Pinpoint the cell where the given text exists, returning its (X, Y) midpoint coordinate. 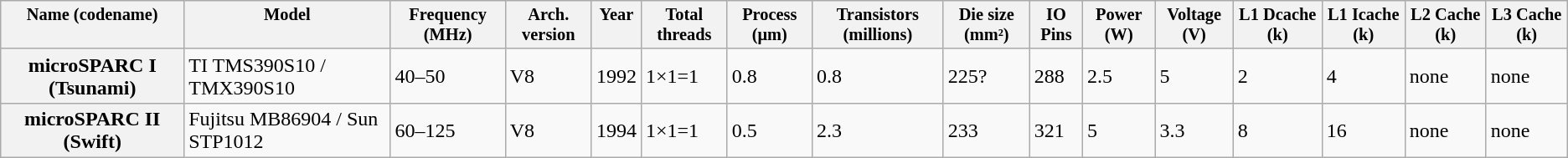
Process (μm) (769, 25)
Total threads (683, 25)
Arch. version (548, 25)
3.3 (1194, 130)
16 (1364, 130)
Frequency (MHz) (447, 25)
1994 (616, 130)
225? (987, 75)
Transistors (millions) (878, 25)
TI TMS390S10 / TMX390S10 (287, 75)
IO Pins (1055, 25)
2 (1277, 75)
Name (codename) (92, 25)
Die size (mm²) (987, 25)
L2 Cache (k) (1446, 25)
1992 (616, 75)
40–50 (447, 75)
Power (W) (1119, 25)
2.5 (1119, 75)
Fujitsu MB86904 / Sun STP1012 (287, 130)
0.5 (769, 130)
microSPARC I (Tsunami) (92, 75)
60–125 (447, 130)
L1 Dcache (k) (1277, 25)
Year (616, 25)
288 (1055, 75)
L1 Icache (k) (1364, 25)
Model (287, 25)
microSPARC II (Swift) (92, 130)
4 (1364, 75)
2.3 (878, 130)
233 (987, 130)
8 (1277, 130)
L3 Cache (k) (1526, 25)
321 (1055, 130)
Voltage (V) (1194, 25)
